Return the [X, Y] coordinate for the center point of the cell that contains the specified text.  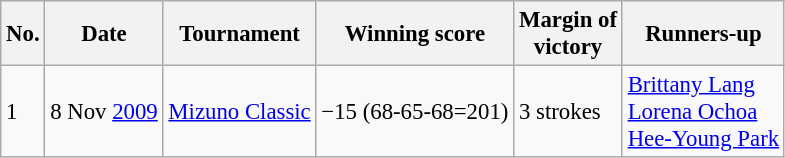
3 strokes [568, 112]
Winning score [415, 34]
No. [23, 34]
Brittany Lang Lorena Ochoa Hee-Young Park [703, 112]
−15 (68-65-68=201) [415, 112]
1 [23, 112]
Margin ofvictory [568, 34]
Tournament [240, 34]
Mizuno Classic [240, 112]
Date [104, 34]
Runners-up [703, 34]
8 Nov 2009 [104, 112]
